Determine the [x, y] coordinate at the center of the cell enclosing the given text.  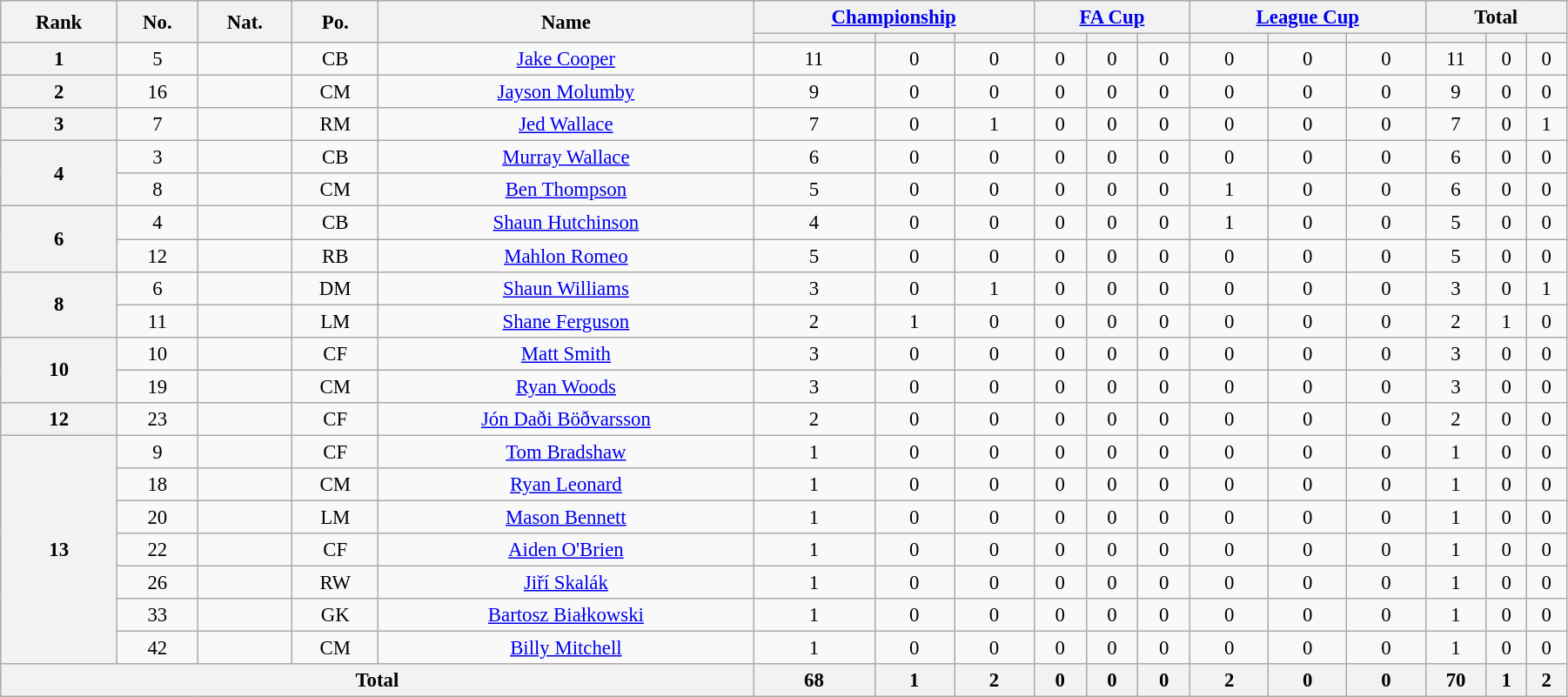
Mason Bennett [566, 517]
26 [158, 583]
Jake Cooper [566, 59]
70 [1456, 680]
RM [336, 124]
Nat. [245, 22]
Shane Ferguson [566, 321]
68 [814, 680]
Mahlon Romeo [566, 256]
Ryan Woods [566, 386]
Shaun Hutchinson [566, 223]
Tom Bradshaw [566, 452]
Championship [894, 17]
20 [158, 517]
RW [336, 583]
Name [566, 22]
Jón Daði Böðvarsson [566, 419]
18 [158, 485]
19 [158, 386]
DM [336, 288]
Shaun Williams [566, 288]
13 [59, 550]
Po. [336, 22]
Ryan Leonard [566, 485]
22 [158, 550]
FA Cup [1112, 17]
16 [158, 92]
League Cup [1308, 17]
23 [158, 419]
Rank [59, 22]
Jed Wallace [566, 124]
Billy Mitchell [566, 648]
No. [158, 22]
RB [336, 256]
33 [158, 615]
42 [158, 648]
Bartosz Białkowski [566, 615]
Matt Smith [566, 353]
Aiden O'Brien [566, 550]
Ben Thompson [566, 191]
GK [336, 615]
Jayson Molumby [566, 92]
Murray Wallace [566, 157]
Jiří Skalák [566, 583]
